Return (x, y) of the center of cell containing provided text 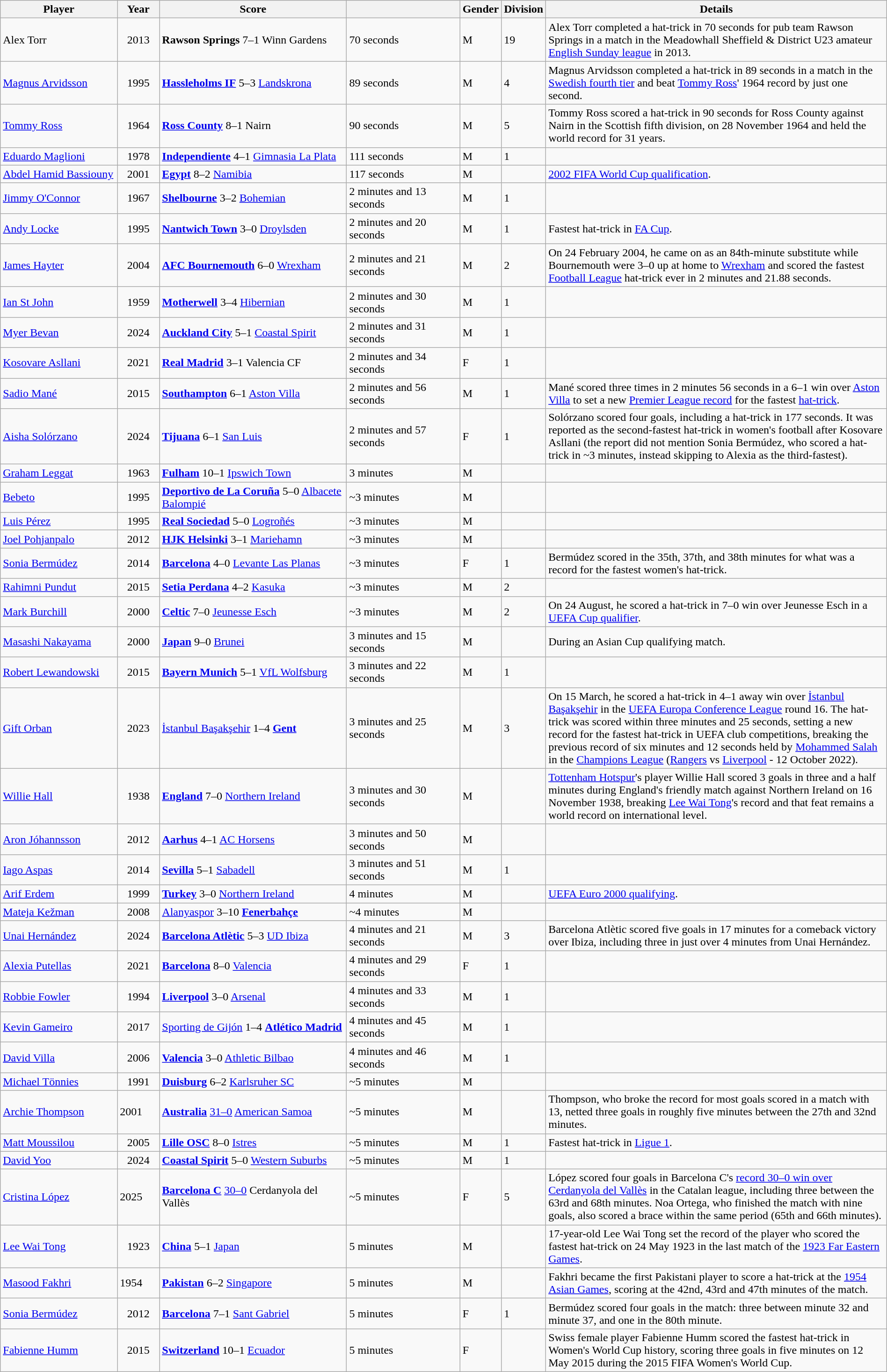
2 minutes and 57 seconds (403, 437)
Unai Hernández (59, 936)
Myer Bevan (59, 332)
1938 (138, 796)
Lee Wai Tong (59, 1246)
Southampton 6–1 Aston Villa (253, 393)
4 minutes and 45 seconds (403, 1027)
19 (524, 40)
Luis Pérez (59, 521)
1991 (138, 1082)
Eduardo Maglioni (59, 156)
2 minutes and 56 seconds (403, 393)
Fastest hat-trick in Ligue 1. (717, 1142)
Celtic 7–0 Jeunesse Esch (253, 612)
Real Sociedad 5–0 Logroñés (253, 521)
Alex Torr (59, 40)
Switzerland 10–1 Ecuador (253, 1350)
Robert Lewandowski (59, 672)
90 seconds (403, 126)
Ian St John (59, 302)
Coastal Spirit 5–0 Western Suburbs (253, 1160)
On 24 August, he scored a hat-trick in 7–0 win over Jeunesse Esch in a UEFA Cup qualifier. (717, 612)
Michael Tönnies (59, 1082)
Gender (480, 9)
2 minutes and 30 seconds (403, 302)
Aisha Solórzano (59, 437)
Graham Leggat (59, 473)
1963 (138, 473)
4 (524, 83)
2023 (138, 728)
Fastest hat-trick in FA Cup. (717, 228)
3 minutes and 25 seconds (403, 728)
Masood Fakhri (59, 1283)
Sevilla 5–1 Sabadell (253, 870)
İstanbul Başakşehir 1–4 Gent (253, 728)
2025 (138, 1197)
David Yoo (59, 1160)
Joel Pohjanpalo (59, 539)
Aron Jóhannsson (59, 839)
1994 (138, 997)
Tommy Ross (59, 126)
Barcelona 8–0 Valencia (253, 966)
Arif Erdem (59, 894)
Deportivo de La Coruña 5–0 Albacete Balompié (253, 498)
Duisburg 6–2 Karlsruher SC (253, 1082)
2 minutes and 20 seconds (403, 228)
Barcelona 4–0 Levante Las Planas (253, 563)
Division (524, 9)
3 minutes (403, 473)
4 minutes and 46 seconds (403, 1058)
Barcelona 7–1 Sant Gabriel (253, 1313)
Mateja Kežman (59, 911)
4 minutes (403, 894)
3 minutes and 50 seconds (403, 839)
2 minutes and 34 seconds (403, 363)
Real Madrid 3–1 Valencia CF (253, 363)
Mark Burchill (59, 612)
During an Asian Cup qualifying match. (717, 642)
Auckland City 5–1 Coastal Spirit (253, 332)
2017 (138, 1027)
Abdel Hamid Bassiouny (59, 174)
Willie Hall (59, 796)
4 minutes and 33 seconds (403, 997)
Rawson Springs 7–1 Winn Gardens (253, 40)
Independiente 4–1 Gimnasia La Plata (253, 156)
117 seconds (403, 174)
Lille OSC 8–0 Istres (253, 1142)
Jimmy O'Connor (59, 198)
Cristina López (59, 1197)
Fakhri became the first Pakistani player to score a hat-trick at the 1954 Asian Games, scoring at the 42nd, 43rd and 47th minutes of the match. (717, 1283)
James Hayter (59, 265)
Masashi Nakayama (59, 642)
2013 (138, 40)
4 minutes and 21 seconds (403, 936)
Andy Locke (59, 228)
2 minutes and 13 seconds (403, 198)
Iago Aspas (59, 870)
Japan 9–0 Brunei (253, 642)
1967 (138, 198)
Archie Thompson (59, 1112)
1978 (138, 156)
Year (138, 9)
1999 (138, 894)
Bayern Munich 5–1 VfL Wolfsburg (253, 672)
111 seconds (403, 156)
Fabienne Humm (59, 1350)
China 5–1 Japan (253, 1246)
2 minutes and 31 seconds (403, 332)
4 minutes and 29 seconds (403, 966)
Sporting de Gijón 1–4 Atlético Madrid (253, 1027)
3 minutes and 22 seconds (403, 672)
England 7–0 Northern Ireland (253, 796)
~4 minutes (403, 911)
Shelbourne 3–2 Bohemian (253, 198)
2004 (138, 265)
Valencia 3–0 Athletic Bilbao (253, 1058)
Kevin Gameiro (59, 1027)
Fulham 10–1 Ipswich Town (253, 473)
89 seconds (403, 83)
3 minutes and 30 seconds (403, 796)
Rahimni Pundut (59, 587)
2 minutes and 21 seconds (403, 265)
Magnus Arvidsson completed a hat-trick in 89 seconds in a match in the Swedish fourth tier and beat Tommy Ross' 1964 record by just one second. (717, 83)
70 seconds (403, 40)
Bermúdez scored in the 35th, 37th, and 38th minutes for what was a record for the fastest women's hat-trick. (717, 563)
Robbie Fowler (59, 997)
Matt Moussilou (59, 1142)
3 minutes and 51 seconds (403, 870)
2008 (138, 911)
Score (253, 9)
Bermúdez scored four goals in the match: three between minute 32 and minute 37, and one in the 80th minute. (717, 1313)
Barcelona Atlètic scored five goals in 17 minutes for a comeback victory over Ibiza, including three in just over 4 minutes from Unai Hernández. (717, 936)
3 minutes and 15 seconds (403, 642)
Barcelona C 30–0 Cerdanyola del Vallès (253, 1197)
2005 (138, 1142)
Player (59, 9)
Aarhus 4–1 AC Horsens (253, 839)
David Villa (59, 1058)
Turkey 3–0 Northern Ireland (253, 894)
Mané scored three times in 2 minutes 56 seconds in a 6–1 win over Aston Villa to set a new Premier League record for the fastest hat-trick. (717, 393)
Setia Perdana 4–2 Kasuka (253, 587)
1954 (138, 1283)
1923 (138, 1246)
Kosovare Asllani (59, 363)
Pakistan 6–2 Singapore (253, 1283)
Alexia Putellas (59, 966)
Bebeto (59, 498)
1964 (138, 126)
2002 FIFA World Cup qualification. (717, 174)
Alanyaspor 3–10 Fenerbahçe (253, 911)
Liverpool 3–0 Arsenal (253, 997)
Hassleholms IF 5–3 Landskrona (253, 83)
Magnus Arvidsson (59, 83)
2006 (138, 1058)
Australia 31–0 American Samoa (253, 1112)
Motherwell 3–4 Hibernian (253, 302)
1959 (138, 302)
UEFA Euro 2000 qualifying. (717, 894)
Sadio Mané (59, 393)
Gift Orban (59, 728)
Tijuana 6–1 San Luis (253, 437)
AFC Bournemouth 6–0 Wrexham (253, 265)
Egypt 8–2 Namibia (253, 174)
Ross County 8–1 Nairn (253, 126)
HJK Helsinki 3–1 Mariehamn (253, 539)
Barcelona Atlètic 5–3 UD Ibiza (253, 936)
Nantwich Town 3–0 Droylsden (253, 228)
Details (717, 9)
